Return [x, y] of the center of cell containing provided text 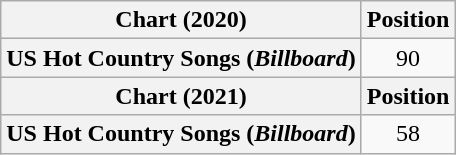
90 [408, 58]
Chart (2020) [181, 20]
58 [408, 134]
Chart (2021) [181, 96]
